Capture the cell that displays the provided text and extract its (X, Y) central coordinate. 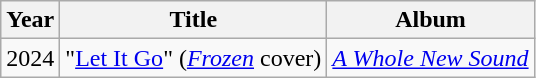
2024 (30, 58)
Album (430, 20)
"Let It Go" (Frozen cover) (194, 58)
A Whole New Sound (430, 58)
Title (194, 20)
Year (30, 20)
